Detect which cell encompasses the target text, then output its [X, Y] center coordinate. 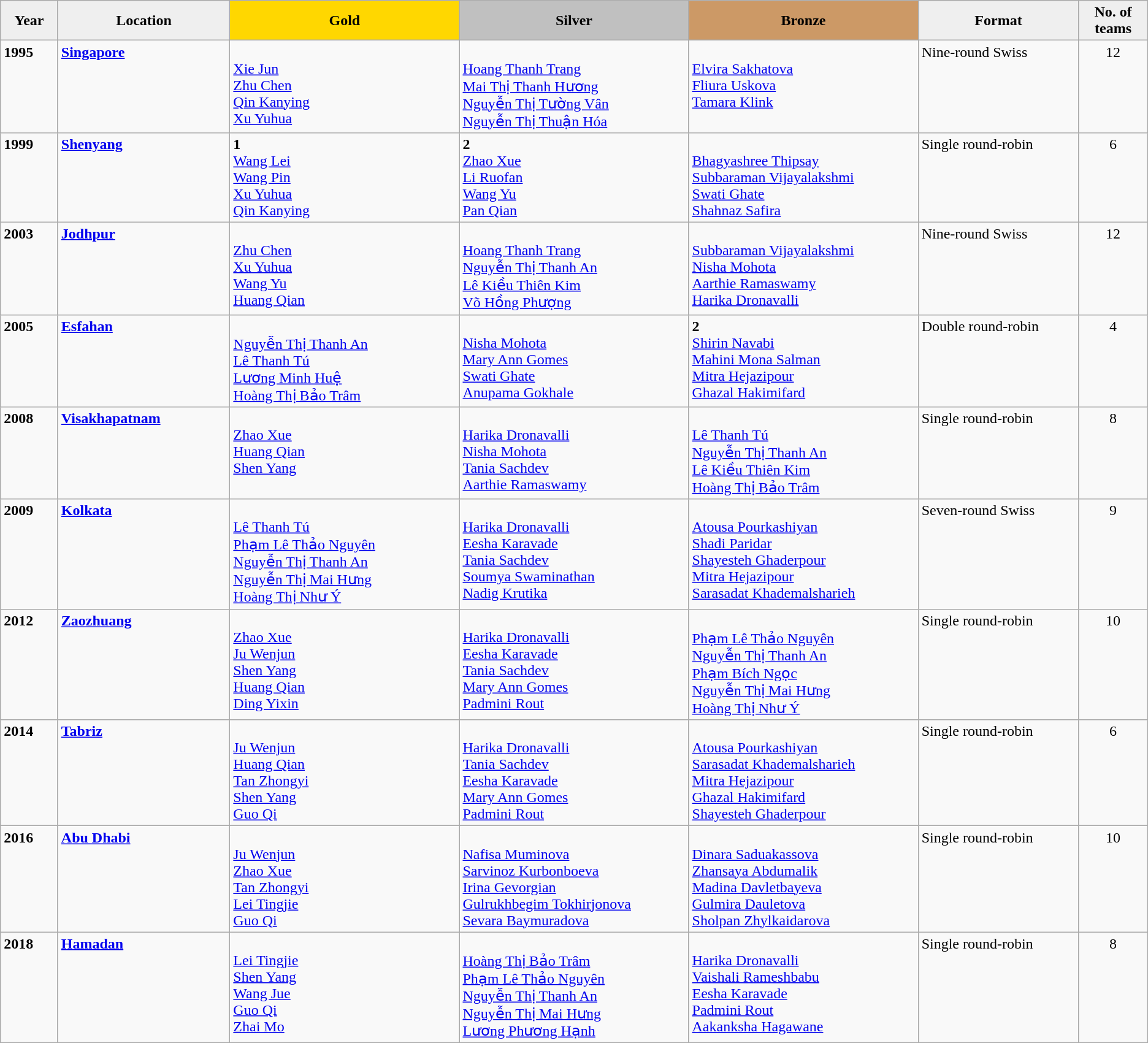
Harika DronavalliTania SachdevEesha KaravadeMary Ann GomesPadmini Rout [574, 773]
Zhao XueJu WenjunShen YangHuang QianDing Yixin [345, 665]
2Zhao XueLi RuofanWang YuPan Qian [574, 177]
Hamadan [143, 987]
Bhagyashree ThipsaySubbaraman VijayalakshmiSwati GhateShahnaz Safira [803, 177]
Gold [345, 21]
Shenyang [143, 177]
Visakhapatnam [143, 454]
1999 [29, 177]
Ju WenjunZhao XueTan ZhongyiLei TingjieGuo Qi [345, 879]
2016 [29, 879]
Singapore [143, 87]
2012 [29, 665]
Nafisa MuminovaSarvinoz KurbonboevaIrina GevorgianGulrukhbegim TokhirjonovaSevara Baymuradova [574, 879]
2009 [29, 554]
2003 [29, 269]
Lê Thanh TúNguyễn Thị Thanh AnLê Kiều Thiên KimHoàng Thị Bảo Trâm [803, 454]
2018 [29, 987]
Harika DronavalliEesha KaravadeTania SachdevSoumya SwaminathanNadig Krutika [574, 554]
Nisha MohotaMary Ann GomesSwati GhateAnupama Gokhale [574, 361]
Lê Thanh TúPhạm Lê Thảo NguyênNguyễn Thị Thanh AnNguyễn Thị Mai HưngHoàng Thị Như Ý [345, 554]
2005 [29, 361]
2014 [29, 773]
Atousa PourkashiyanSarasadat KhademalshariehMitra HejazipourGhazal HakimifardShayesteh Ghaderpour [803, 773]
9 [1113, 554]
Xie JunZhu ChenQin KanyingXu Yuhua [345, 87]
2008 [29, 454]
Hoang Thanh TrangNguyễn Thị Thanh AnLê Kiều Thiên KimVõ Hồng Phượng [574, 269]
Hoang Thanh TrangMai Thị Thanh HươngNguyễn Thị Tường VânNguyễn Thị Thuận Hóa [574, 87]
Jodhpur [143, 269]
Hoàng Thị Bảo TrâmPhạm Lê Thảo NguyênNguyễn Thị Thanh AnNguyễn Thị Mai HưngLương Phương Hạnh [574, 987]
Double round-robin [998, 361]
1Wang LeiWang PinXu YuhuaQin Kanying [345, 177]
Phạm Lê Thảo NguyênNguyễn Thị Thanh AnPhạm Bích NgọcNguyễn Thị Mai HưngHoàng Thị Như Ý [803, 665]
Nguyễn Thị Thanh AnLê Thanh TúLương Minh HuệHoàng Thị Bảo Trâm [345, 361]
Zhao XueHuang QianShen Yang [345, 454]
Location [143, 21]
Silver [574, 21]
Dinara SaduakassovaZhansaya AbdumalikMadina DavletbayevaGulmira DauletovaSholpan Zhylkaidarova [803, 879]
4 [1113, 361]
Ju WenjunHuang QianTan ZhongyiShen YangGuo Qi [345, 773]
Kolkata [143, 554]
2Shirin NavabiMahini Mona SalmanMitra HejazipourGhazal Hakimifard [803, 361]
Abu Dhabi [143, 879]
Zaozhuang [143, 665]
Esfahan [143, 361]
Harika DronavalliEesha KaravadeTania SachdevMary Ann GomesPadmini Rout [574, 665]
1995 [29, 87]
Lei TingjieShen YangWang JueGuo QiZhai Mo [345, 987]
Harika DronavalliNisha MohotaTania SachdevAarthie Ramaswamy [574, 454]
Harika DronavalliVaishali RameshbabuEesha KaravadePadmini RoutAakanksha Hagawane [803, 987]
Bronze [803, 21]
No. of teams [1113, 21]
Seven-round Swiss [998, 554]
Subbaraman VijayalakshmiNisha MohotaAarthie RamaswamyHarika Dronavalli [803, 269]
Tabriz [143, 773]
Year [29, 21]
Format [998, 21]
Atousa PourkashiyanShadi ParidarShayesteh GhaderpourMitra HejazipourSarasadat Khademalsharieh [803, 554]
Elvira SakhatovaFliura UskovaTamara Klink [803, 87]
Zhu ChenXu YuhuaWang YuHuang Qian [345, 269]
